Determine the (x, y) coordinate at the center of the cell enclosing the given text.  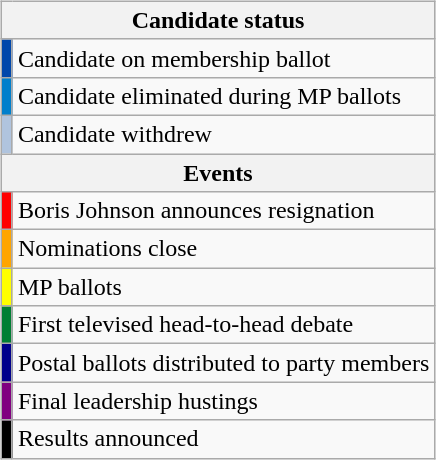
Results announced (223, 439)
Nominations close (223, 249)
Events (218, 173)
Candidate eliminated during MP ballots (223, 96)
Postal ballots distributed to party members (223, 363)
Candidate on membership ballot (223, 58)
Final leadership hustings (223, 401)
Candidate status (218, 20)
Candidate withdrew (223, 134)
Boris Johnson announces resignation (223, 211)
MP ballots (223, 287)
First televised head-to-head debate (223, 325)
